Locate the cell with the specified text and output its (X, Y) center coordinate. 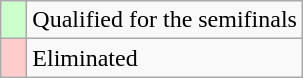
Qualified for the semifinals (165, 20)
Eliminated (165, 58)
